Capture the cell that displays the provided text and extract its [x, y] central coordinate. 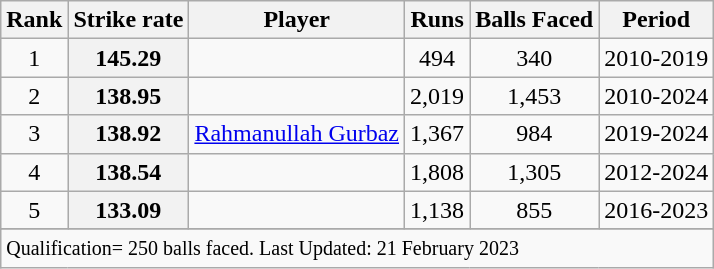
2012-2024 [656, 172]
3 [34, 134]
Player [297, 20]
Qualification= 250 balls faced. Last Updated: 21 February 2023 [358, 248]
2010-2024 [656, 96]
1,453 [534, 96]
2,019 [438, 96]
138.54 [128, 172]
1,367 [438, 134]
4 [34, 172]
2019-2024 [656, 134]
984 [534, 134]
1 [34, 58]
Period [656, 20]
138.95 [128, 96]
1,808 [438, 172]
855 [534, 210]
Runs [438, 20]
133.09 [128, 210]
Rank [34, 20]
138.92 [128, 134]
Balls Faced [534, 20]
2016-2023 [656, 210]
1,138 [438, 210]
145.29 [128, 58]
2010-2019 [656, 58]
2 [34, 96]
494 [438, 58]
340 [534, 58]
Strike rate [128, 20]
5 [34, 210]
1,305 [534, 172]
Rahmanullah Gurbaz [297, 134]
